Extract the (X, Y) coordinate from the center of the cell holding the provided text.  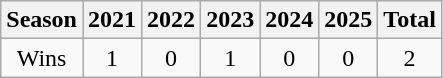
2023 (230, 20)
Season (42, 20)
2 (410, 58)
2022 (172, 20)
2024 (290, 20)
2021 (112, 20)
2025 (348, 20)
Wins (42, 58)
Total (410, 20)
